From the cell containing the given text, extract its center point as (X, Y) coordinate. 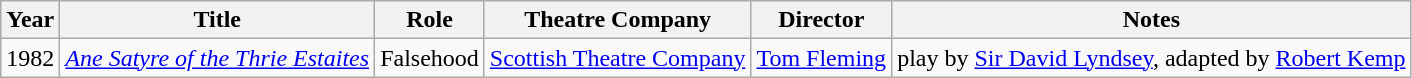
Theatre Company (618, 20)
Title (218, 20)
Director (822, 20)
play by Sir David Lyndsey, adapted by Robert Kemp (1152, 58)
Scottish Theatre Company (618, 58)
Ane Satyre of the Thrie Estaites (218, 58)
Notes (1152, 20)
Tom Fleming (822, 58)
Year (30, 20)
1982 (30, 58)
Falsehood (430, 58)
Role (430, 20)
